Identify which cell holds the provided text, then report its (X, Y) central coordinate. 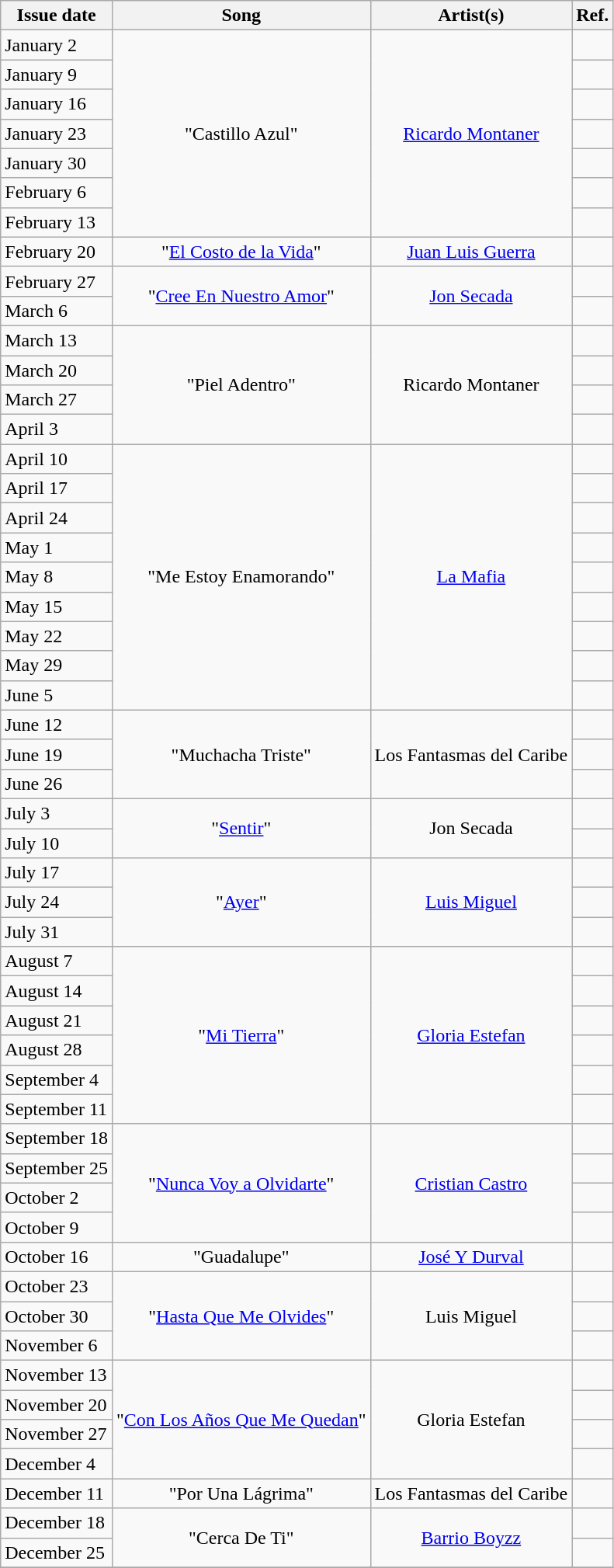
La Mafia (471, 578)
November 27 (57, 1434)
"Hasta Que Me Olvides" (241, 1316)
"Guadalupe" (241, 1257)
Song (241, 16)
August 28 (57, 1050)
May 8 (57, 577)
Cristian Castro (471, 1183)
"Sentir" (241, 828)
"Ayer" (241, 902)
October 2 (57, 1198)
May 15 (57, 607)
January 9 (57, 75)
July 31 (57, 932)
November 13 (57, 1375)
December 25 (57, 1552)
June 5 (57, 695)
January 2 (57, 45)
August 14 (57, 991)
Ref. (593, 16)
May 29 (57, 666)
February 6 (57, 193)
June 12 (57, 725)
September 18 (57, 1139)
"Cree En Nuestro Amor" (241, 296)
"Con Los Años Que Me Quedan" (241, 1420)
May 22 (57, 636)
Artist(s) (471, 16)
October 23 (57, 1286)
June 26 (57, 784)
December 18 (57, 1523)
Juan Luis Guerra (471, 252)
July 24 (57, 902)
February 13 (57, 222)
April 3 (57, 429)
July 3 (57, 813)
June 19 (57, 754)
April 24 (57, 518)
October 9 (57, 1227)
"Muchacha Triste" (241, 754)
November 6 (57, 1346)
October 30 (57, 1316)
September 4 (57, 1080)
March 20 (57, 370)
December 4 (57, 1464)
"El Costo de la Vida" (241, 252)
"Castillo Azul" (241, 134)
April 10 (57, 459)
July 17 (57, 873)
January 30 (57, 163)
Issue date (57, 16)
April 17 (57, 488)
September 25 (57, 1168)
March 27 (57, 400)
September 11 (57, 1109)
March 13 (57, 340)
May 1 (57, 548)
"Piel Adentro" (241, 384)
"Por Una Lágrima" (241, 1493)
"Mi Tierra" (241, 1035)
"Cerca De Ti" (241, 1538)
January 23 (57, 134)
December 11 (57, 1493)
August 7 (57, 961)
October 16 (57, 1257)
February 27 (57, 281)
March 6 (57, 311)
"Me Estoy Enamorando" (241, 578)
July 10 (57, 843)
January 16 (57, 104)
José Y Durval (471, 1257)
Barrio Boyzz (471, 1538)
"Nunca Voy a Olvidarte" (241, 1183)
November 20 (57, 1405)
August 21 (57, 1020)
February 20 (57, 252)
